For the text-containing cell, return its midpoint in [x, y] coordinate format. 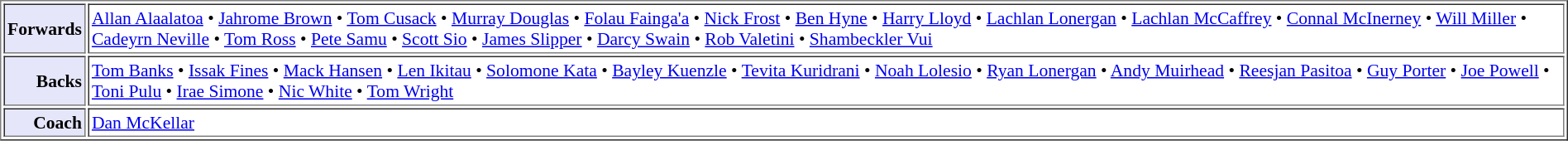
Coach [45, 122]
Dan McKellar [825, 122]
Backs [45, 81]
Forwards [45, 28]
